For the text-containing cell, return its midpoint in (X, Y) coordinate format. 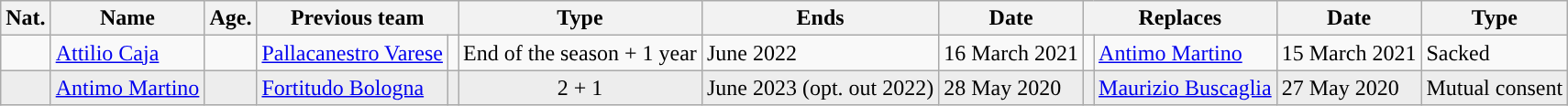
Replaces (1179, 18)
Fortitudo Bologna (352, 88)
Name (127, 18)
Age. (231, 18)
Ends (820, 18)
Nat. (26, 18)
End of the season + 1 year (580, 53)
Previous team (358, 18)
Mutual consent (1495, 88)
28 May 2020 (1011, 88)
Maurizio Buscaglia (1186, 88)
June 2023 (opt. out 2022) (820, 88)
Pallacanestro Varese (352, 53)
15 March 2021 (1349, 53)
16 March 2021 (1011, 53)
June 2022 (820, 53)
Attilio Caja (127, 53)
27 May 2020 (1349, 88)
Sacked (1495, 53)
2 + 1 (580, 88)
